Detect which cell encompasses the target text, then output its [X, Y] center coordinate. 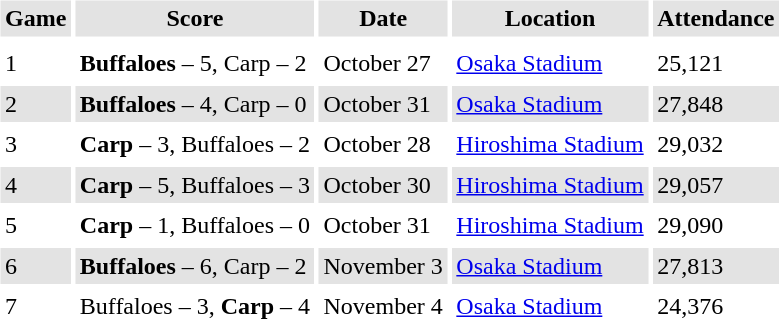
Carp – 3, Buffaloes – 2 [194, 144]
Carp – 1, Buffaloes – 0 [194, 226]
6 [35, 266]
Carp – 5, Buffaloes – 3 [194, 185]
October 28 [383, 144]
November 3 [383, 266]
29,090 [716, 226]
Buffaloes – 5, Carp – 2 [194, 64]
4 [35, 185]
Buffaloes – 6, Carp – 2 [194, 266]
Buffaloes – 4, Carp – 0 [194, 104]
29,057 [716, 185]
2 [35, 104]
27,848 [716, 104]
Attendance [716, 18]
25,121 [716, 64]
Game [35, 18]
October 30 [383, 185]
5 [35, 226]
October 27 [383, 64]
Score [194, 18]
3 [35, 144]
1 [35, 64]
Location [550, 18]
29,032 [716, 144]
27,813 [716, 266]
Date [383, 18]
